Return [X, Y] of the center of cell containing provided text 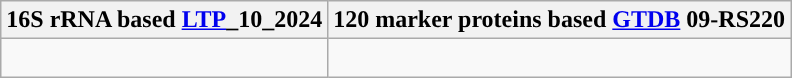
16S rRNA based LTP_10_2024 [164, 20]
120 marker proteins based GTDB 09-RS220 [560, 20]
